Search for the cell housing the specified text and yield its [X, Y] center coordinate. 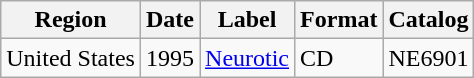
Format [339, 20]
1995 [170, 58]
NE6901 [428, 58]
Catalog [428, 20]
Region [71, 20]
Label [248, 20]
United States [71, 58]
CD [339, 58]
Date [170, 20]
Neurotic [248, 58]
